Pinpoint the cell where the given text exists, returning its (x, y) midpoint coordinate. 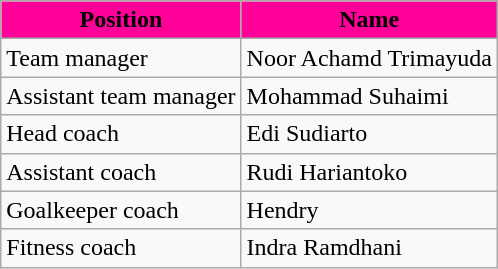
Indra Ramdhani (369, 248)
Assistant team manager (121, 96)
Hendry (369, 210)
Edi Sudiarto (369, 134)
Goalkeeper coach (121, 210)
Rudi Hariantoko (369, 172)
Team manager (121, 58)
Name (369, 20)
Fitness coach (121, 248)
Mohammad Suhaimi (369, 96)
Position (121, 20)
Head coach (121, 134)
Assistant coach (121, 172)
Noor Achamd Trimayuda (369, 58)
